From the cell containing the given text, extract its center point as [X, Y] coordinate. 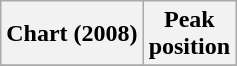
Chart (2008) [72, 34]
Peakposition [189, 34]
